Scan for the cell matching the given text and deliver its (X, Y) coordinate at center. 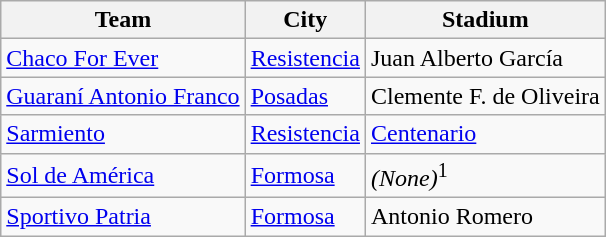
(None)1 (485, 176)
Stadium (485, 20)
Antonio Romero (485, 217)
Sol de América (123, 176)
Chaco For Ever (123, 58)
Team (123, 20)
Posadas (305, 96)
Juan Alberto García (485, 58)
Guaraní Antonio Franco (123, 96)
Centenario (485, 134)
Clemente F. de Oliveira (485, 96)
Sportivo Patria (123, 217)
City (305, 20)
Sarmiento (123, 134)
